Determine the [X, Y] coordinate at the center of the cell enclosing the given text.  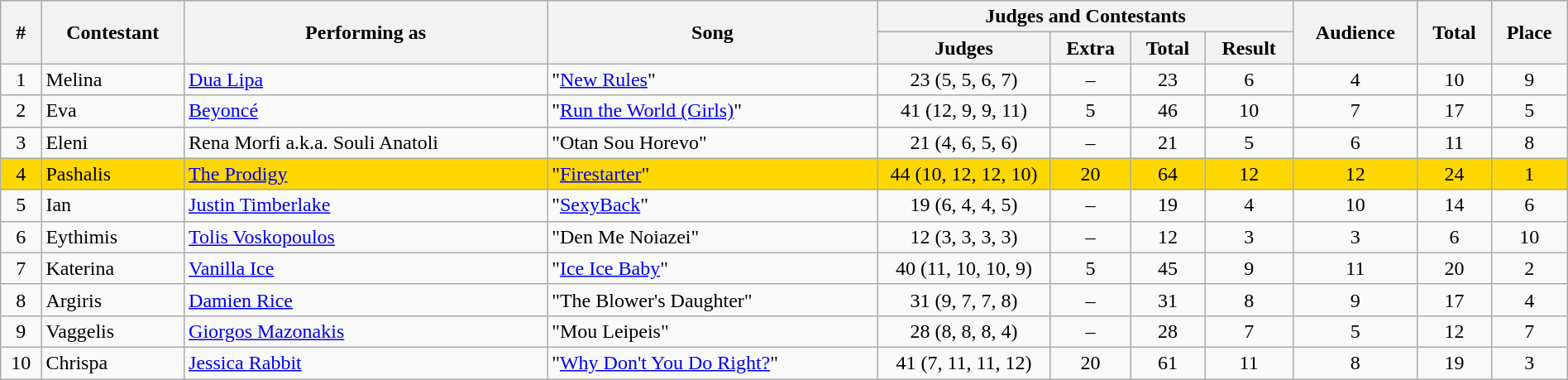
Dua Lipa [366, 79]
Audience [1355, 32]
40 (11, 10, 10, 9) [963, 268]
Justin Timberlake [366, 205]
28 (8, 8, 8, 4) [963, 331]
28 [1168, 331]
46 [1168, 111]
Damien Rice [366, 300]
Argiris [112, 300]
Rena Morfi a.k.a. Souli Anatoli [366, 142]
31 [1168, 300]
23 (5, 5, 6, 7) [963, 79]
"SexyBack" [713, 205]
Katerina [112, 268]
"Otan Sou Horevo" [713, 142]
Chrispa [112, 363]
"New Rules" [713, 79]
Giorgos Mazonakis [366, 331]
"Ice Ice Baby" [713, 268]
Eva [112, 111]
Judges [963, 48]
Eleni [112, 142]
"Den Me Noiazei" [713, 237]
44 (10, 12, 12, 10) [963, 174]
The Prodigy [366, 174]
# [22, 32]
Vaggelis [112, 331]
12 (3, 3, 3, 3) [963, 237]
Vanilla Ice [366, 268]
21 [1168, 142]
Place [1529, 32]
41 (7, 11, 11, 12) [963, 363]
Pashalis [112, 174]
"The Blower's Daughter" [713, 300]
14 [1454, 205]
64 [1168, 174]
Result [1249, 48]
19 (6, 4, 4, 5) [963, 205]
Judges and Contestants [1085, 17]
21 (4, 6, 5, 6) [963, 142]
"Why Don't You Do Right?" [713, 363]
Melina [112, 79]
Extra [1091, 48]
Song [713, 32]
24 [1454, 174]
61 [1168, 363]
Ian [112, 205]
23 [1168, 79]
Performing as [366, 32]
45 [1168, 268]
Beyoncé [366, 111]
"Firestarter" [713, 174]
41 (12, 9, 9, 11) [963, 111]
"Run the World (Girls)" [713, 111]
Eythimis [112, 237]
"Mou Leipeis" [713, 331]
Jessica Rabbit [366, 363]
Tolis Voskopoulos [366, 237]
Contestant [112, 32]
31 (9, 7, 7, 8) [963, 300]
